Return the [X, Y] coordinate for the center point of the cell that contains the specified text.  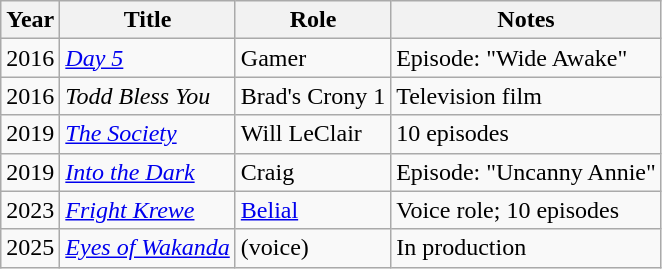
10 episodes [526, 134]
Day 5 [148, 58]
(voice) [312, 248]
Episode: "Wide Awake" [526, 58]
Belial [312, 210]
Role [312, 20]
Eyes of Wakanda [148, 248]
Brad's Crony 1 [312, 96]
Notes [526, 20]
Title [148, 20]
Television film [526, 96]
2025 [30, 248]
Episode: "Uncanny Annie" [526, 172]
Todd Bless You [148, 96]
Craig [312, 172]
2023 [30, 210]
Gamer [312, 58]
Into the Dark [148, 172]
Year [30, 20]
Voice role; 10 episodes [526, 210]
In production [526, 248]
Will LeClair [312, 134]
Fright Krewe [148, 210]
The Society [148, 134]
